Determine the (X, Y) coordinate at the center of the cell enclosing the given text.  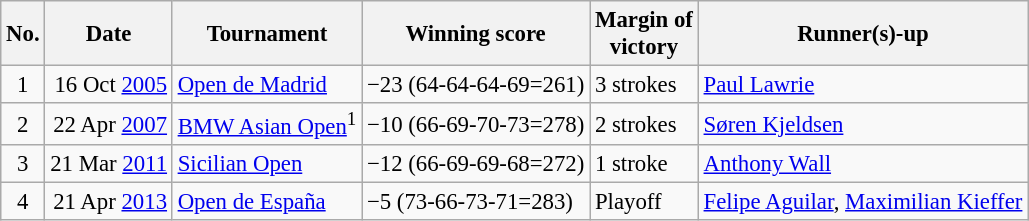
4 (23, 202)
No. (23, 34)
Playoff (644, 202)
Winning score (476, 34)
Søren Kjeldsen (862, 124)
BMW Asian Open1 (266, 124)
3 (23, 164)
Tournament (266, 34)
21 Mar 2011 (108, 164)
Open de España (266, 202)
1 stroke (644, 164)
16 Oct 2005 (108, 85)
Margin ofvictory (644, 34)
22 Apr 2007 (108, 124)
Date (108, 34)
Runner(s)-up (862, 34)
−12 (66-69-69-68=272) (476, 164)
Paul Lawrie (862, 85)
−23 (64-64-64-69=261) (476, 85)
3 strokes (644, 85)
2 (23, 124)
Sicilian Open (266, 164)
2 strokes (644, 124)
Felipe Aguilar, Maximilian Kieffer (862, 202)
Open de Madrid (266, 85)
Anthony Wall (862, 164)
−10 (66-69-70-73=278) (476, 124)
21 Apr 2013 (108, 202)
1 (23, 85)
−5 (73-66-73-71=283) (476, 202)
